Extract the (X, Y) coordinate from the center of the cell holding the provided text.  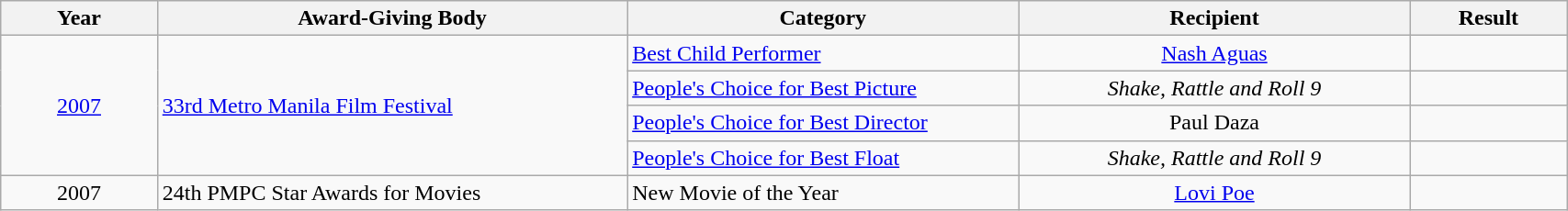
24th PMPC Star Awards for Movies (391, 193)
33rd Metro Manila Film Festival (391, 105)
Award-Giving Body (391, 18)
Paul Daza (1214, 123)
Recipient (1214, 18)
Year (79, 18)
Lovi Poe (1214, 193)
People's Choice for Best Director (823, 123)
New Movie of the Year (823, 193)
People's Choice for Best Picture (823, 88)
People's Choice for Best Float (823, 158)
Best Child Performer (823, 53)
Result (1488, 18)
Nash Aguas (1214, 53)
Category (823, 18)
